For the text-containing cell, return its midpoint in [X, Y] coordinate format. 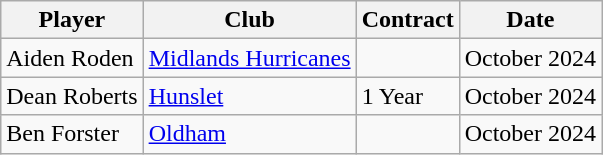
Club [250, 20]
Date [530, 20]
Player [72, 20]
Dean Roberts [72, 96]
Midlands Hurricanes [250, 58]
Ben Forster [72, 134]
Contract [408, 20]
Aiden Roden [72, 58]
Oldham [250, 134]
Hunslet [250, 96]
1 Year [408, 96]
